Provide the [X, Y] coordinate of the cell's center where the given text is located.  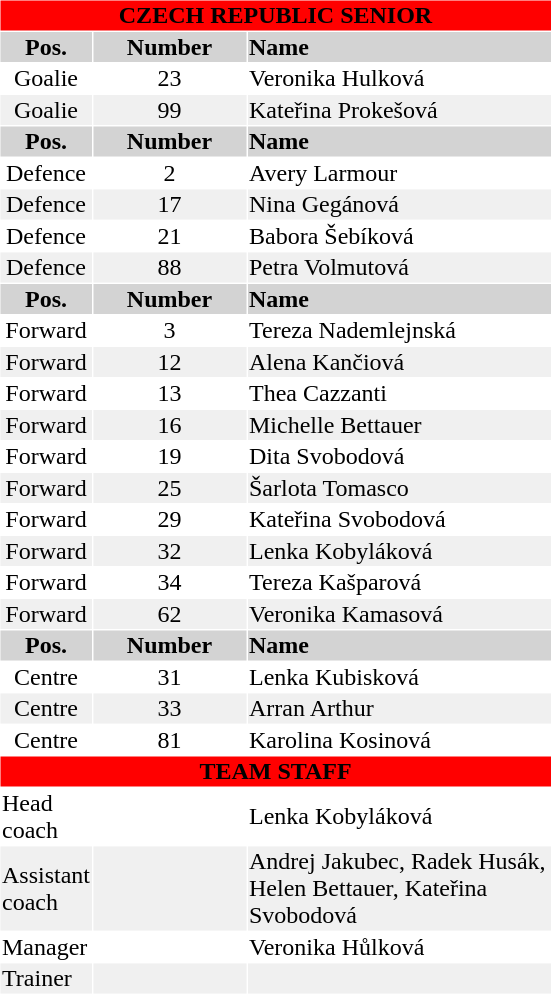
13 [170, 393]
Arran Arthur [400, 709]
2 [170, 173]
Lenka Kubisková [400, 677]
Babora Šebíková [400, 236]
21 [170, 236]
31 [170, 677]
29 [170, 519]
3 [170, 331]
81 [170, 740]
Kateřina Prokešová [400, 110]
TEAM STAFF [275, 771]
Nina Gegánová [400, 205]
17 [170, 205]
CZECH REPUBLIC SENIOR [275, 15]
Avery Larmour [400, 173]
Andrej Jakubec, Radek Husák, Helen Bettauer, Kateřina Svobodová [400, 888]
12 [170, 362]
Trainer [46, 979]
23 [170, 79]
32 [170, 551]
Karolina Kosinová [400, 740]
34 [170, 583]
Manager [46, 947]
25 [170, 488]
Tereza Nademlejnská [400, 331]
Kateřina Svobodová [400, 519]
62 [170, 614]
Michelle Bettauer [400, 425]
Alena Kančiová [400, 362]
Dita Svobodová [400, 457]
33 [170, 709]
Thea Cazzanti [400, 393]
99 [170, 110]
Tereza Kašparová [400, 583]
Head coach [46, 816]
Veronika Hůlková [400, 947]
Veronika Kamasová [400, 614]
Assistant coach [46, 888]
88 [170, 267]
Petra Volmutová [400, 267]
Veronika Hulková [400, 79]
Šarlota Tomasco [400, 488]
16 [170, 425]
19 [170, 457]
